Capture the cell that displays the provided text and extract its [x, y] central coordinate. 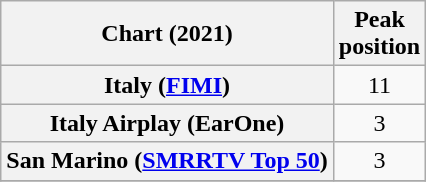
11 [379, 85]
San Marino (SMRRTV Top 50) [168, 161]
Italy (FIMI) [168, 85]
Chart (2021) [168, 34]
Peakposition [379, 34]
Italy Airplay (EarOne) [168, 123]
